Locate the cell with the specified text and output its [x, y] center coordinate. 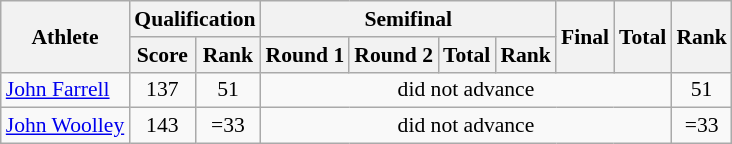
John Woolley [66, 126]
John Farrell [66, 90]
Qualification [194, 19]
Round 2 [394, 55]
Athlete [66, 36]
Round 1 [306, 55]
Score [162, 55]
137 [162, 90]
Final [585, 36]
143 [162, 126]
Semifinal [408, 19]
